From the cell containing the given text, extract its center point as [X, Y] coordinate. 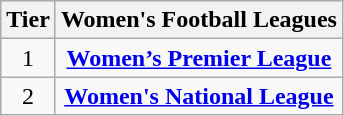
Women’s Premier League [198, 58]
Women's Football Leagues [198, 20]
Tier [28, 20]
2 [28, 96]
Women's National League [198, 96]
1 [28, 58]
